Return (X, Y) of the center of cell containing provided text 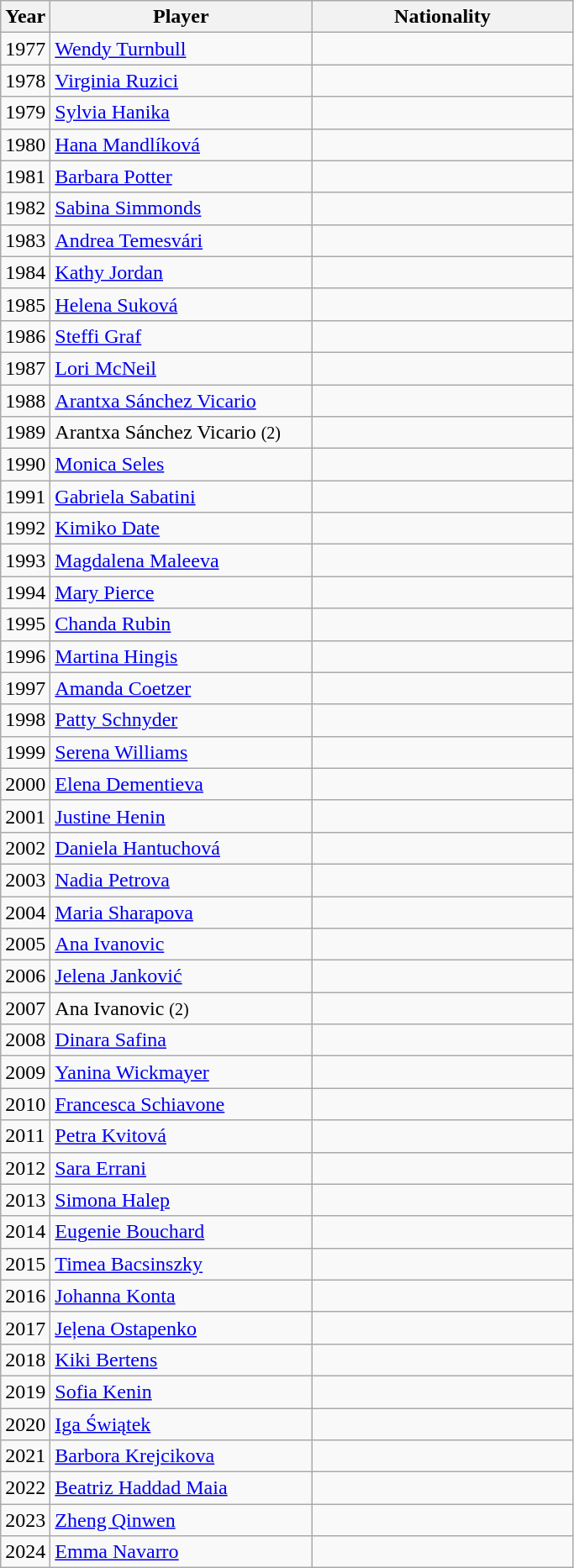
2005 (25, 944)
Timea Bacsinszky (182, 1264)
1988 (25, 401)
1981 (25, 176)
Patty Schnyder (182, 720)
1990 (25, 465)
Sara Errani (182, 1168)
1982 (25, 208)
2010 (25, 1104)
2017 (25, 1328)
2004 (25, 912)
1998 (25, 720)
Serena Williams (182, 752)
2013 (25, 1200)
Simona Halep (182, 1200)
1977 (25, 49)
Kathy Jordan (182, 272)
2019 (25, 1392)
Francesca Schiavone (182, 1104)
1987 (25, 368)
Steffi Graf (182, 336)
Eugenie Bouchard (182, 1232)
2021 (25, 1456)
2023 (25, 1520)
Yanina Wickmayer (182, 1072)
Iga Świątek (182, 1424)
1984 (25, 272)
1993 (25, 560)
1979 (25, 113)
Dinara Safina (182, 1040)
2009 (25, 1072)
1983 (25, 240)
1985 (25, 304)
Daniela Hantuchová (182, 848)
2015 (25, 1264)
Johanna Konta (182, 1296)
Ana Ivanovic (2) (182, 1008)
2022 (25, 1488)
Amanda Coetzer (182, 688)
2008 (25, 1040)
1980 (25, 145)
Nadia Petrova (182, 880)
2000 (25, 784)
Sofia Kenin (182, 1392)
Sylvia Hanika (182, 113)
Zheng Qinwen (182, 1520)
Barbara Potter (182, 176)
Andrea Temesvári (182, 240)
Kimiko Date (182, 529)
Mary Pierce (182, 592)
1994 (25, 592)
2006 (25, 976)
Helena Suková (182, 304)
Virginia Ruzici (182, 81)
1978 (25, 81)
1996 (25, 656)
2016 (25, 1296)
Magdalena Maleeva (182, 560)
Elena Dementieva (182, 784)
Wendy Turnbull (182, 49)
Kiki Bertens (182, 1360)
1999 (25, 752)
2014 (25, 1232)
2003 (25, 880)
Monica Seles (182, 465)
Arantxa Sánchez Vicario (182, 401)
Beatriz Haddad Maia (182, 1488)
Barbora Krejcikova (182, 1456)
2020 (25, 1424)
Player (182, 17)
Jelena Janković (182, 976)
Maria Sharapova (182, 912)
Ana Ivanovic (182, 944)
Year (25, 17)
1997 (25, 688)
Hana Mandlíková (182, 145)
1991 (25, 497)
2002 (25, 848)
2011 (25, 1136)
Arantxa Sánchez Vicario (2) (182, 433)
Martina Hingis (182, 656)
Justine Henin (182, 816)
Sabina Simmonds (182, 208)
2012 (25, 1168)
Petra Kvitová (182, 1136)
2024 (25, 1552)
2007 (25, 1008)
Jeļena Ostapenko (182, 1328)
2001 (25, 816)
Chanda Rubin (182, 624)
Gabriela Sabatini (182, 497)
1989 (25, 433)
1992 (25, 529)
2018 (25, 1360)
Nationality (442, 17)
Lori McNeil (182, 368)
Emma Navarro (182, 1552)
1986 (25, 336)
1995 (25, 624)
